Return the [X, Y] coordinate for the center point of the cell that contains the specified text.  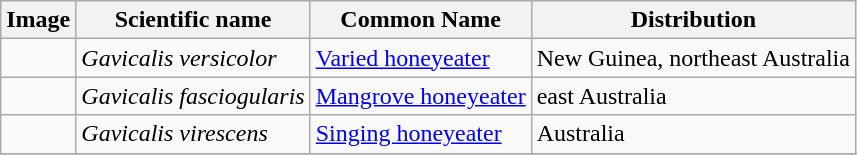
Gavicalis virescens [193, 134]
Singing honeyeater [420, 134]
New Guinea, northeast Australia [693, 58]
Mangrove honeyeater [420, 96]
Varied honeyeater [420, 58]
Distribution [693, 20]
Gavicalis fasciogularis [193, 96]
east Australia [693, 96]
Australia [693, 134]
Common Name [420, 20]
Gavicalis versicolor [193, 58]
Image [38, 20]
Scientific name [193, 20]
